Scan for the cell matching the given text and deliver its [x, y] coordinate at center. 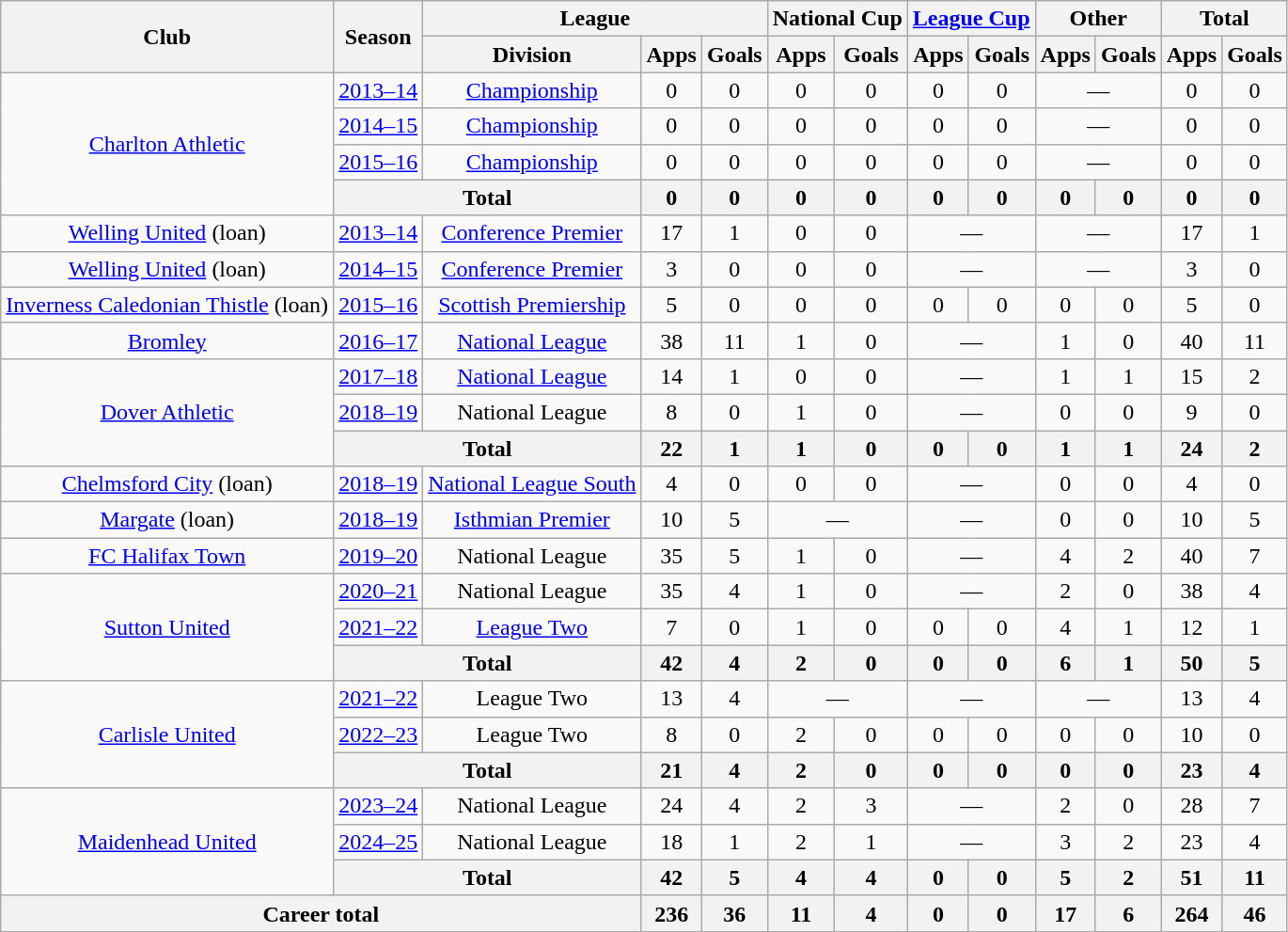
Division [532, 55]
2017–18 [378, 376]
Sutton United [167, 627]
18 [671, 842]
2020–21 [378, 592]
236 [671, 913]
Club [167, 37]
Margate (loan) [167, 520]
2019–20 [378, 556]
Scottish Premiership [532, 305]
2016–17 [378, 340]
FC Halifax Town [167, 556]
Chelmsford City (loan) [167, 484]
51 [1191, 877]
12 [1191, 627]
Isthmian Premier [532, 520]
Carlisle United [167, 735]
2023–24 [378, 806]
15 [1191, 376]
National League South [532, 484]
Maidenhead United [167, 842]
22 [671, 449]
264 [1191, 913]
League Cup [971, 19]
Inverness Caledonian Thistle (loan) [167, 305]
League [596, 19]
50 [1191, 663]
28 [1191, 806]
National Cup [837, 19]
Season [378, 37]
36 [734, 913]
Charlton Athletic [167, 144]
46 [1255, 913]
9 [1191, 412]
Dover Athletic [167, 412]
2022–23 [378, 735]
21 [671, 770]
Other [1098, 19]
Bromley [167, 340]
2024–25 [378, 842]
14 [671, 376]
Career total [322, 913]
